Capture the cell that displays the provided text and extract its [x, y] central coordinate. 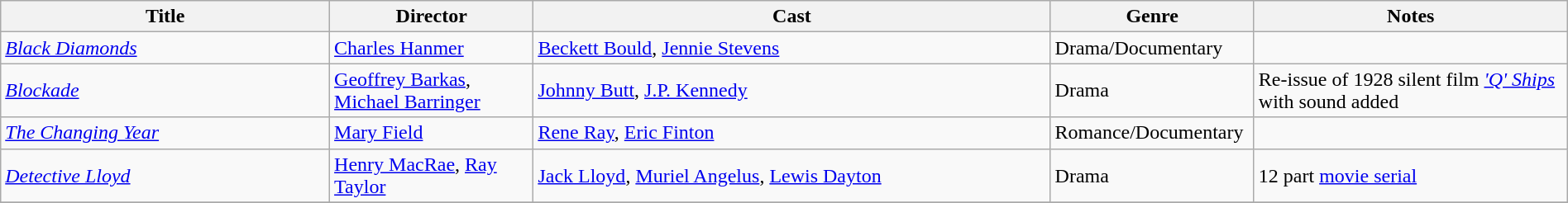
12 part movie serial [1411, 175]
Black Diamonds [165, 48]
Henry MacRae, Ray Taylor [432, 175]
Beckett Bould, Jennie Stevens [792, 48]
Cast [792, 17]
Geoffrey Barkas, Michael Barringer [432, 91]
The Changing Year [165, 133]
Mary Field [432, 133]
Jack Lloyd, Muriel Angelus, Lewis Dayton [792, 175]
Blockade [165, 91]
Re-issue of 1928 silent film 'Q' Ships with sound added [1411, 91]
Detective Lloyd [165, 175]
Romance/Documentary [1152, 133]
Title [165, 17]
Notes [1411, 17]
Director [432, 17]
Johnny Butt, J.P. Kennedy [792, 91]
Rene Ray, Eric Finton [792, 133]
Genre [1152, 17]
Drama/Documentary [1152, 48]
Charles Hanmer [432, 48]
